Identify which cell holds the provided text, then report its (X, Y) central coordinate. 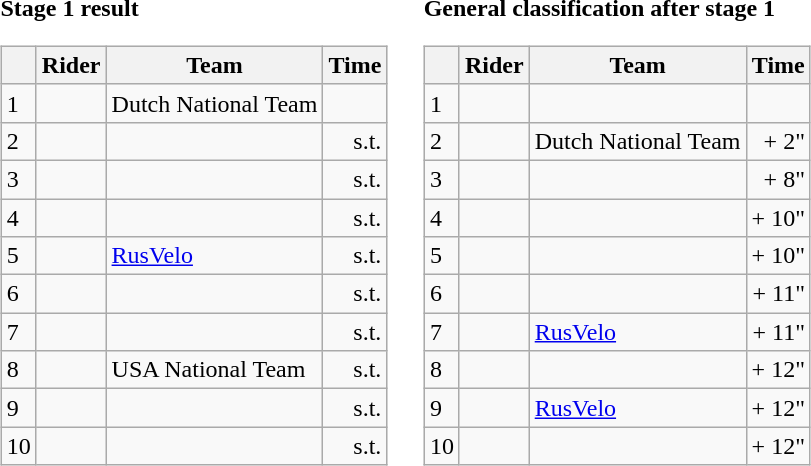
+ 8" (778, 179)
+ 2" (778, 141)
USA National Team (214, 370)
